Extract the [x, y] coordinate from the center of the cell holding the provided text.  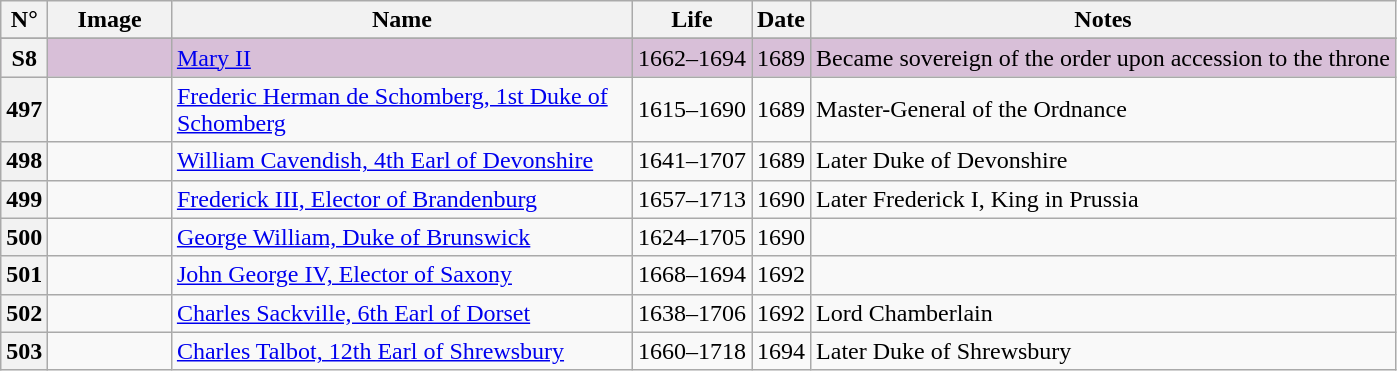
503 [24, 351]
Later Duke of Devonshire [1104, 161]
S8 [24, 58]
Life [692, 20]
500 [24, 237]
Name [402, 20]
Mary II [402, 58]
1624–1705 [692, 237]
1662–1694 [692, 58]
1615–1690 [692, 110]
Image [110, 20]
498 [24, 161]
George William, Duke of Brunswick [402, 237]
502 [24, 313]
N° [24, 20]
501 [24, 275]
Charles Talbot, 12th Earl of Shrewsbury [402, 351]
Frederic Herman de Schomberg, 1st Duke of Schomberg [402, 110]
1641–1707 [692, 161]
1657–1713 [692, 199]
1638–1706 [692, 313]
John George IV, Elector of Saxony [402, 275]
Notes [1104, 20]
Lord Chamberlain [1104, 313]
Frederick III, Elector of Brandenburg [402, 199]
Later Frederick I, King in Prussia [1104, 199]
1668–1694 [692, 275]
Date [782, 20]
Master-General of the Ordnance [1104, 110]
Later Duke of Shrewsbury [1104, 351]
1694 [782, 351]
499 [24, 199]
1660–1718 [692, 351]
William Cavendish, 4th Earl of Devonshire [402, 161]
Became sovereign of the order upon accession to the throne [1104, 58]
497 [24, 110]
Charles Sackville, 6th Earl of Dorset [402, 313]
